Capture the cell that displays the provided text and extract its (x, y) central coordinate. 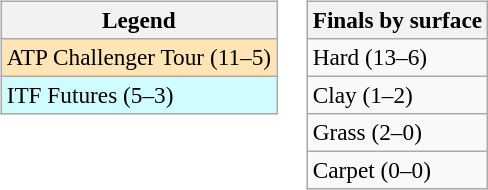
Grass (2–0) (397, 133)
Hard (13–6) (397, 57)
Carpet (0–0) (397, 171)
Clay (1–2) (397, 95)
Legend (138, 20)
ITF Futures (5–3) (138, 95)
ATP Challenger Tour (11–5) (138, 57)
Finals by surface (397, 20)
